From the cell containing the given text, extract its center point as (x, y) coordinate. 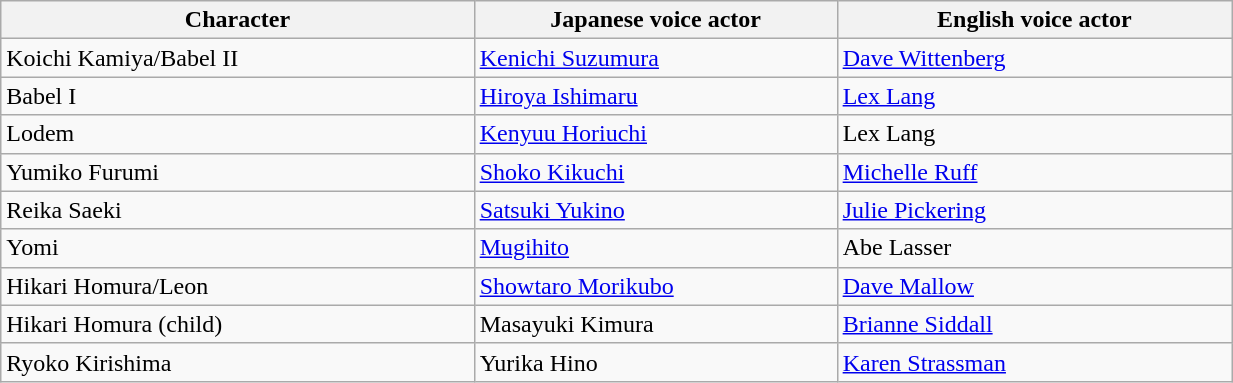
Dave Mallow (1034, 286)
Michelle Ruff (1034, 172)
Lodem (238, 134)
Kenyuu Horiuchi (656, 134)
Showtaro Morikubo (656, 286)
Yomi (238, 248)
Babel I (238, 96)
Hikari Homura (child) (238, 324)
Satsuki Yukino (656, 210)
Mugihito (656, 248)
Abe Lasser (1034, 248)
Hiroya Ishimaru (656, 96)
Koichi Kamiya/Babel II (238, 58)
Brianne Siddall (1034, 324)
Dave Wittenberg (1034, 58)
Hikari Homura/Leon (238, 286)
Masayuki Kimura (656, 324)
Character (238, 20)
English voice actor (1034, 20)
Japanese voice actor (656, 20)
Kenichi Suzumura (656, 58)
Reika Saeki (238, 210)
Yurika Hino (656, 362)
Ryoko Kirishima (238, 362)
Yumiko Furumi (238, 172)
Shoko Kikuchi (656, 172)
Karen Strassman (1034, 362)
Julie Pickering (1034, 210)
